For the text-containing cell, return its midpoint in [x, y] coordinate format. 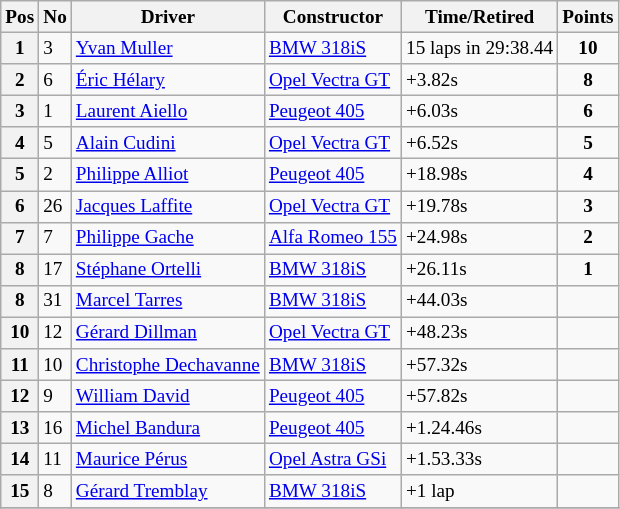
16 [56, 428]
Driver [168, 17]
+19.78s [479, 206]
No [56, 17]
14 [20, 460]
Laurent Aiello [168, 111]
Gérard Tremblay [168, 491]
+57.82s [479, 396]
17 [56, 270]
Philippe Alliot [168, 175]
Jacques Laffite [168, 206]
Maurice Pérus [168, 460]
+1.24.46s [479, 428]
+1 lap [479, 491]
Opel Astra GSi [332, 460]
Yvan Muller [168, 48]
13 [20, 428]
Stéphane Ortelli [168, 270]
Christophe Dechavanne [168, 365]
William David [168, 396]
15 [20, 491]
+18.98s [479, 175]
15 laps in 29:38.44 [479, 48]
Michel Bandura [168, 428]
9 [56, 396]
Philippe Gache [168, 238]
+6.52s [479, 143]
+57.32s [479, 365]
Marcel Tarres [168, 301]
+24.98s [479, 238]
+26.11s [479, 270]
+48.23s [479, 333]
Éric Hélary [168, 80]
+6.03s [479, 111]
Alfa Romeo 155 [332, 238]
Time/Retired [479, 17]
Pos [20, 17]
Gérard Dillman [168, 333]
+44.03s [479, 301]
31 [56, 301]
Alain Cudini [168, 143]
Points [588, 17]
Constructor [332, 17]
+3.82s [479, 80]
+1.53.33s [479, 460]
26 [56, 206]
